Determine the (x, y) coordinate at the center of the cell enclosing the given text.  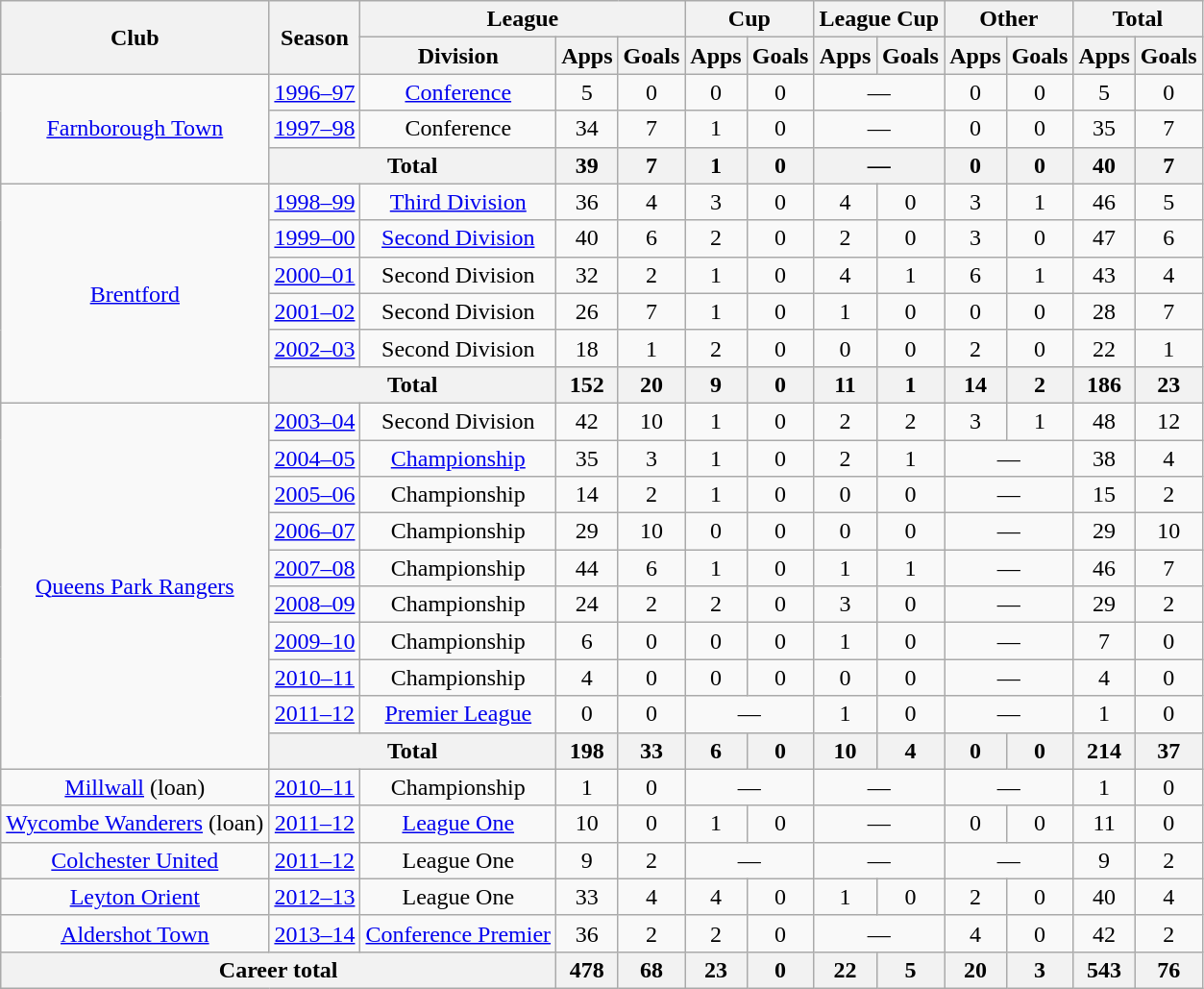
12 (1168, 421)
Conference Premier (458, 933)
Cup (749, 19)
Colchester United (135, 860)
League (523, 19)
478 (587, 970)
Leyton Orient (135, 897)
2012–13 (315, 897)
43 (1104, 275)
Season (315, 37)
Club (135, 37)
2005–06 (315, 495)
37 (1168, 751)
Wycombe Wanderers (loan) (135, 824)
2001–02 (315, 311)
48 (1104, 421)
2003–04 (315, 421)
Premier League (458, 714)
543 (1104, 970)
214 (1104, 751)
Brentford (135, 293)
2007–08 (315, 568)
Aldershot Town (135, 933)
2004–05 (315, 458)
18 (587, 348)
198 (587, 751)
28 (1104, 311)
15 (1104, 495)
2013–14 (315, 933)
2006–07 (315, 532)
186 (1104, 384)
Third Division (458, 202)
1998–99 (315, 202)
Farnborough Town (135, 129)
Career total (279, 970)
2002–03 (315, 348)
68 (651, 970)
Millwall (loan) (135, 787)
Other (1009, 19)
34 (587, 129)
1999–00 (315, 238)
76 (1168, 970)
2009–10 (315, 641)
Queens Park Rangers (135, 586)
26 (587, 311)
League Cup (879, 19)
2000–01 (315, 275)
47 (1104, 238)
32 (587, 275)
Division (458, 56)
44 (587, 568)
38 (1104, 458)
1997–98 (315, 129)
2008–09 (315, 605)
39 (587, 165)
152 (587, 384)
24 (587, 605)
1996–97 (315, 92)
